Output the [X, Y] coordinate of the center of the cell containing the given text.  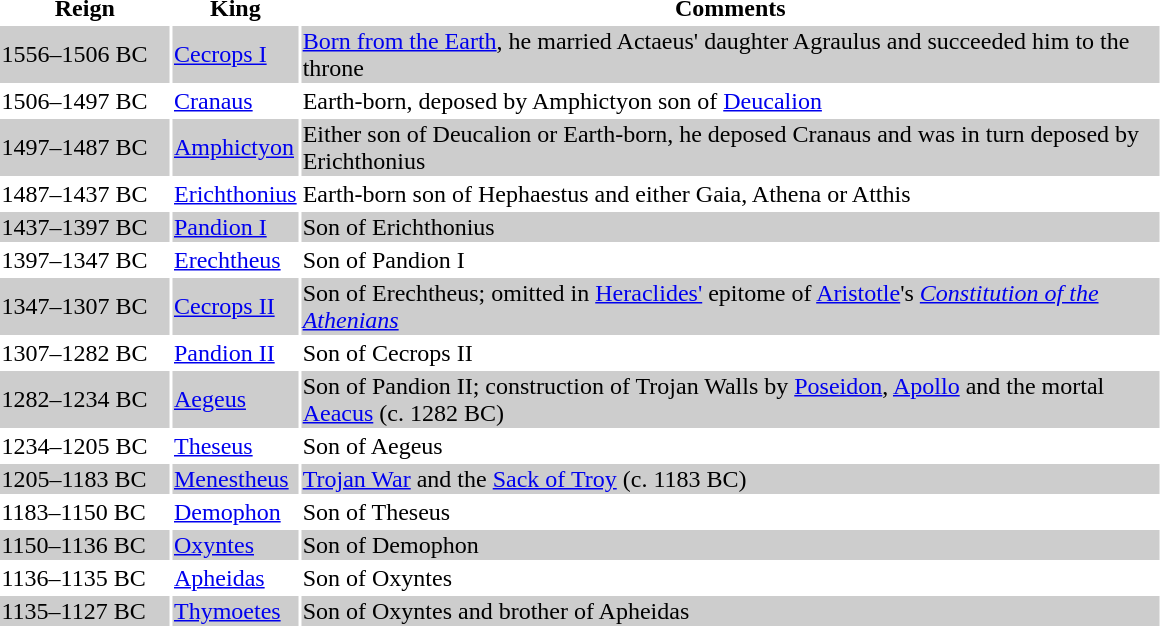
1136–1135 BC [85, 578]
1437–1397 BC [85, 227]
Erechtheus [235, 260]
1347–1307 BC [85, 306]
Menestheus [235, 479]
Son of Erichthonius [730, 227]
1487–1437 BC [85, 194]
Son of Oxyntes and brother of Apheidas [730, 611]
Son of Pandion II; construction of Trojan Walls by Poseidon, Apollo and the mortal Aeacus (c. 1282 BC) [730, 400]
Son of Oxyntes [730, 578]
Amphictyon [235, 148]
Son of Pandion I [730, 260]
1556–1506 BC [85, 54]
Cecrops II [235, 306]
Cranaus [235, 101]
Son of Cecrops II [730, 353]
1397–1347 BC [85, 260]
1307–1282 BC [85, 353]
Earth-born, deposed by Amphictyon son of Deucalion [730, 101]
Cecrops I [235, 54]
Theseus [235, 446]
1234–1205 BC [85, 446]
Aegeus [235, 400]
Either son of Deucalion or Earth-born, he deposed Cranaus and was in turn deposed by Erichthonius [730, 148]
Trojan War and the Sack of Troy (c. 1183 BC) [730, 479]
Son of Demophon [730, 545]
1135–1127 BC [85, 611]
1150–1136 BC [85, 545]
1205–1183 BC [85, 479]
Son of Theseus [730, 512]
Thymoetes [235, 611]
Apheidas [235, 578]
1183–1150 BC [85, 512]
Demophon [235, 512]
1282–1234 BC [85, 400]
Oxyntes [235, 545]
Pandion I [235, 227]
Pandion II [235, 353]
Son of Aegeus [730, 446]
1506–1497 BC [85, 101]
1497–1487 BC [85, 148]
Earth-born son of Hephaestus and either Gaia, Athena or Atthis [730, 194]
Erichthonius [235, 194]
Son of Erechtheus; omitted in Heraclides' epitome of Aristotle's Constitution of the Athenians [730, 306]
Born from the Earth, he married Actaeus' daughter Agraulus and succeeded him to the throne [730, 54]
